Locate the cell with the specified text and output its (x, y) center coordinate. 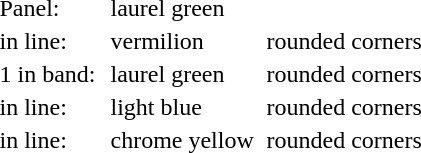
laurel green (186, 74)
light blue (186, 107)
vermilion (186, 41)
